Pinpoint the cell where the given text exists, returning its (x, y) midpoint coordinate. 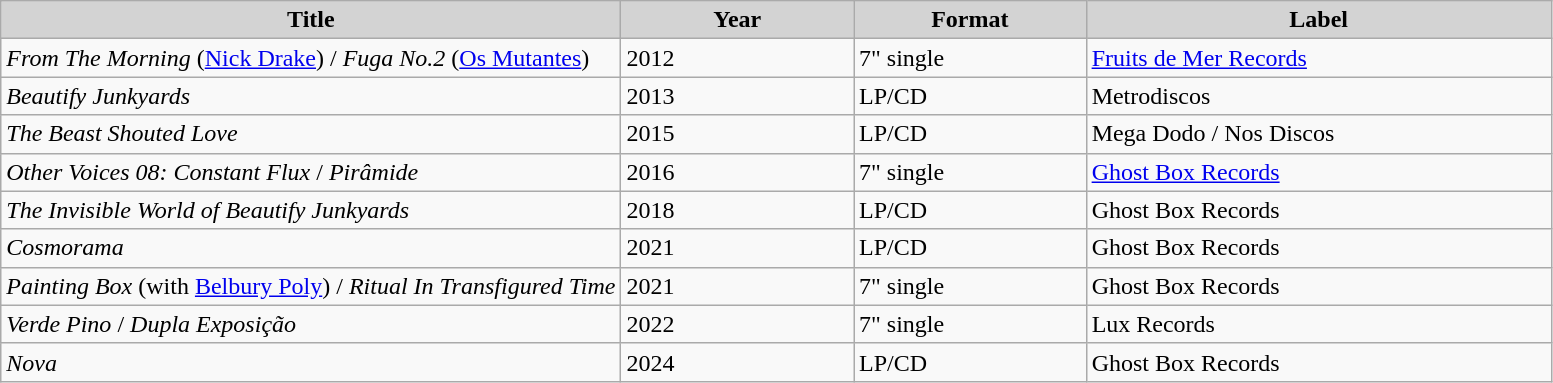
Cosmorama (311, 248)
Title (311, 20)
2024 (738, 362)
The Beast Shouted Love (311, 134)
Other Voices 08: Constant Flux / Pirâmide (311, 172)
Nova (311, 362)
2022 (738, 324)
Mega Dodo / Nos Discos (1318, 134)
Year (738, 20)
2013 (738, 96)
Verde Pino / Dupla Exposição (311, 324)
2015 (738, 134)
2018 (738, 210)
Fruits de Mer Records (1318, 58)
Painting Box (with Belbury Poly) / Ritual In Transfigured Time (311, 286)
Label (1318, 20)
Lux Records (1318, 324)
Format (970, 20)
Beautify Junkyards (311, 96)
The Invisible World of Beautify Junkyards (311, 210)
From The Morning (Nick Drake) / Fuga No.2 (Os Mutantes) (311, 58)
Metrodiscos (1318, 96)
2012 (738, 58)
2016 (738, 172)
